From the cell containing the given text, extract its center point as (x, y) coordinate. 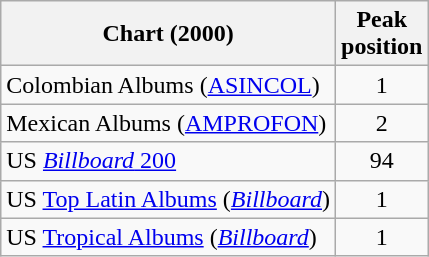
Peakposition (382, 34)
94 (382, 161)
Chart (2000) (168, 34)
US Billboard 200 (168, 161)
2 (382, 123)
Mexican Albums (AMPROFON) (168, 123)
US Top Latin Albums (Billboard) (168, 199)
Colombian Albums (ASINCOL) (168, 85)
US Tropical Albums (Billboard) (168, 237)
